Provide the [x, y] coordinate of the cell's center where the given text is located.  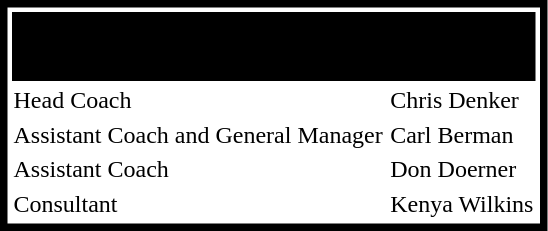
Carl Berman [462, 135]
Assistant Coach and General Manager [198, 135]
Chris Denker [462, 101]
Head Coach [198, 101]
Consultant [198, 204]
Eugene ChargersCoaching Staff [274, 46]
Don Doerner [462, 169]
Kenya Wilkins [462, 204]
Assistant Coach [198, 169]
